Scan for the cell matching the given text and deliver its [X, Y] coordinate at center. 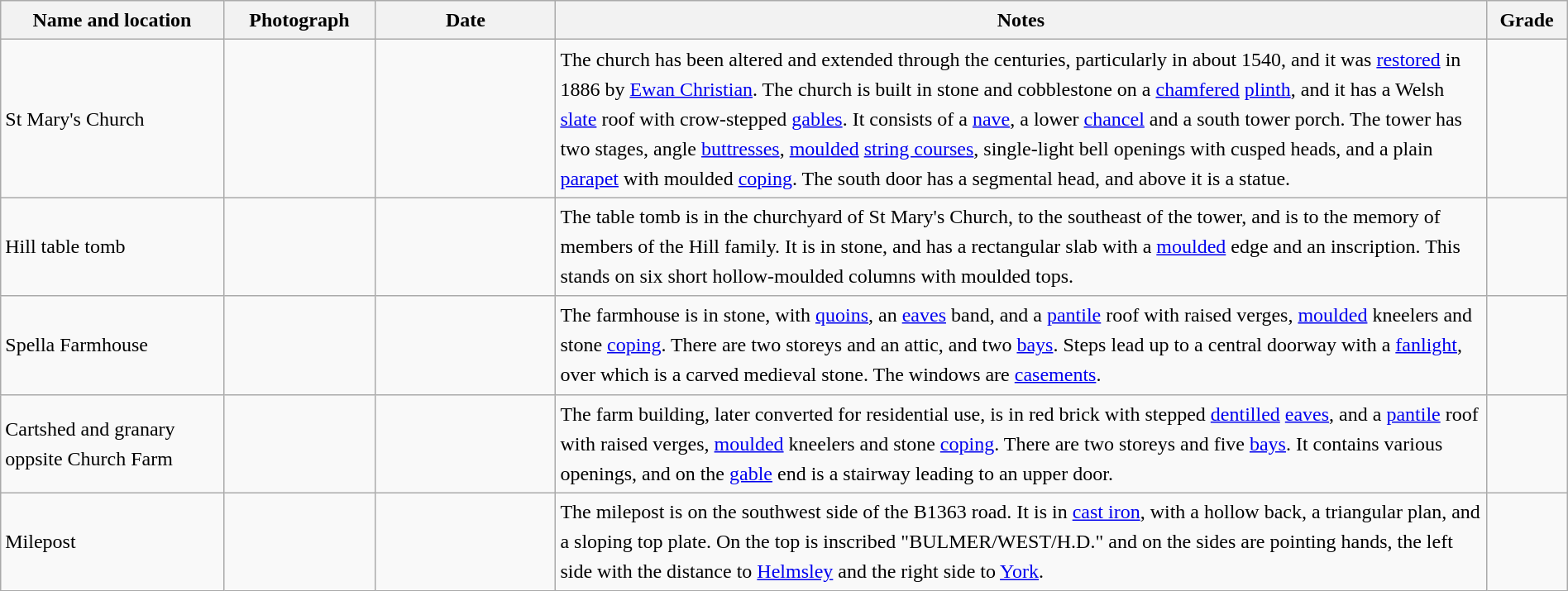
Hill table tomb [112, 246]
Date [466, 20]
Notes [1021, 20]
Grade [1527, 20]
Photograph [299, 20]
St Mary's Church [112, 119]
Spella Farmhouse [112, 346]
Cartshed and granary oppsite Church Farm [112, 443]
Name and location [112, 20]
Milepost [112, 542]
